For the text-containing cell, return its midpoint in [X, Y] coordinate format. 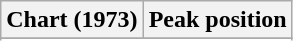
Chart (1973) [72, 20]
Peak position [218, 20]
